Find where the given text appears and provide that cell's center as (x, y) coordinate. 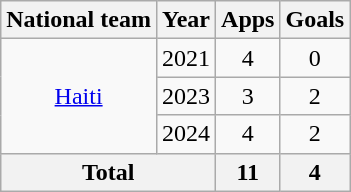
2023 (186, 96)
National team (79, 20)
Apps (248, 20)
3 (248, 96)
2024 (186, 134)
Goals (315, 20)
2021 (186, 58)
Haiti (79, 96)
Year (186, 20)
0 (315, 58)
11 (248, 172)
Total (108, 172)
